Output the [x, y] coordinate of the center of the cell containing the given text.  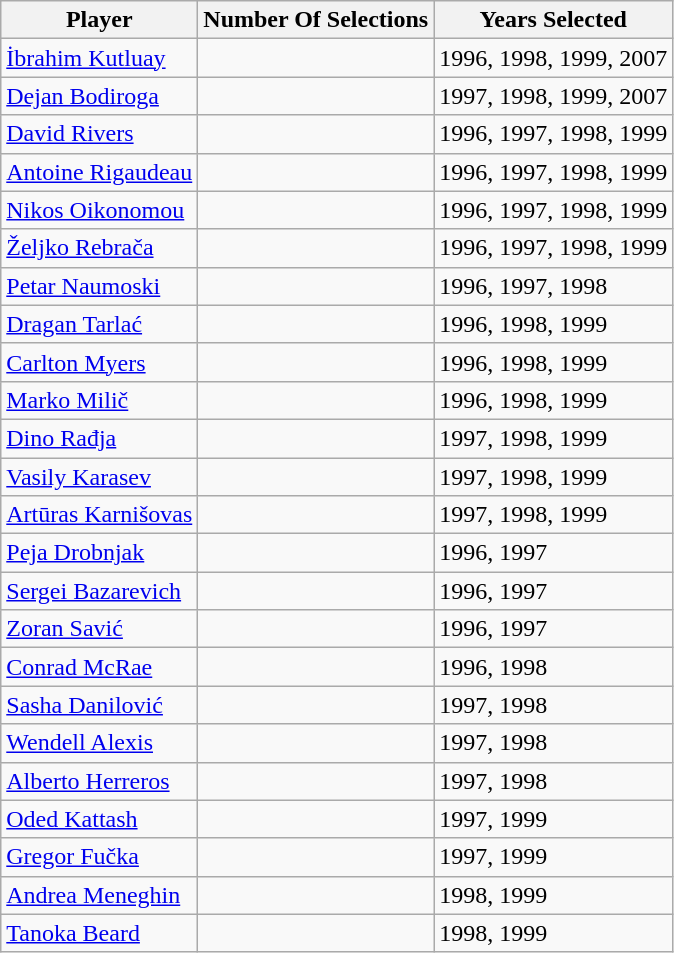
Artūras Karnišovas [100, 515]
Wendell Alexis [100, 743]
Gregor Fučka [100, 857]
Željko Rebrača [100, 248]
1996, 1998, 1999, 2007 [554, 58]
Conrad McRae [100, 667]
Peja Drobnjak [100, 553]
Alberto Herreros [100, 781]
Petar Naumoski [100, 286]
1996, 1998 [554, 667]
Sasha Danilović [100, 705]
Years Selected [554, 20]
Marko Milič [100, 400]
David Rivers [100, 134]
Vasily Karasev [100, 477]
1997, 1998, 1999, 2007 [554, 96]
Number Of Selections [316, 20]
Carlton Myers [100, 362]
Dragan Tarlać [100, 324]
Antoine Rigaudeau [100, 172]
Zoran Savić [100, 629]
Andrea Meneghin [100, 895]
Dejan Bodiroga [100, 96]
Tanoka Beard [100, 933]
Dino Rađja [100, 438]
1996, 1997, 1998 [554, 286]
Nikos Oikonomou [100, 210]
Oded Kattash [100, 819]
Sergei Bazarevich [100, 591]
İbrahim Kutluay [100, 58]
Player [100, 20]
